Detect which cell encompasses the target text, then output its [x, y] center coordinate. 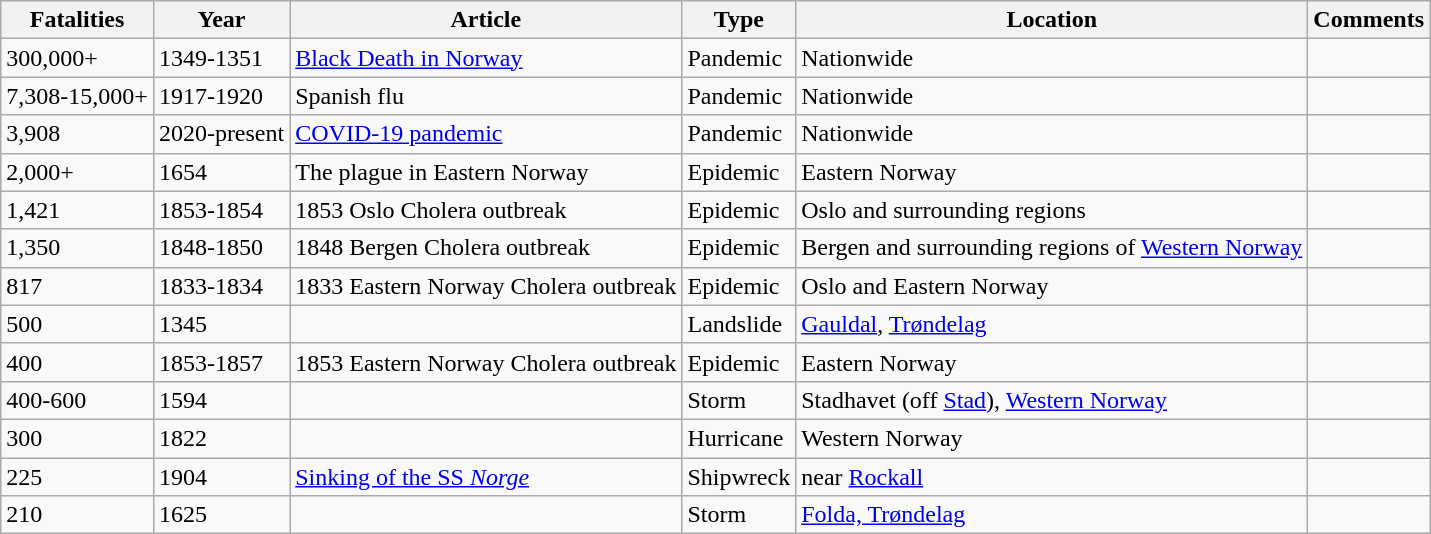
400 [78, 362]
Shipwreck [739, 477]
1594 [221, 400]
500 [78, 324]
Western Norway [1052, 438]
Black Death in Norway [486, 58]
1848 Bergen Cholera outbreak [486, 248]
3,908 [78, 134]
1848-1850 [221, 248]
The plague in Eastern Norway [486, 172]
Folda, Trøndelag [1052, 515]
COVID-19 pandemic [486, 134]
near Rockall [1052, 477]
Article [486, 20]
225 [78, 477]
Gauldal, Trøndelag [1052, 324]
1853-1857 [221, 362]
1349-1351 [221, 58]
Fatalities [78, 20]
1833-1834 [221, 286]
300 [78, 438]
300,000+ [78, 58]
400-600 [78, 400]
Spanish flu [486, 96]
Landslide [739, 324]
Oslo and surrounding regions [1052, 210]
1822 [221, 438]
Bergen and surrounding regions of Western Norway [1052, 248]
2020-present [221, 134]
1853 Oslo Cholera outbreak [486, 210]
7,308-15,000+ [78, 96]
1345 [221, 324]
817 [78, 286]
1,421 [78, 210]
1,350 [78, 248]
1904 [221, 477]
Year [221, 20]
Comments [1369, 20]
2,000+ [78, 172]
1625 [221, 515]
1917-1920 [221, 96]
1853 Eastern Norway Cholera outbreak [486, 362]
1853-1854 [221, 210]
210 [78, 515]
Sinking of the SS Norge [486, 477]
1654 [221, 172]
Oslo and Eastern Norway [1052, 286]
1833 Eastern Norway Cholera outbreak [486, 286]
Location [1052, 20]
Stadhavet (off Stad), Western Norway [1052, 400]
Type [739, 20]
Hurricane [739, 438]
